Extract the [x, y] coordinate from the center of the cell holding the provided text.  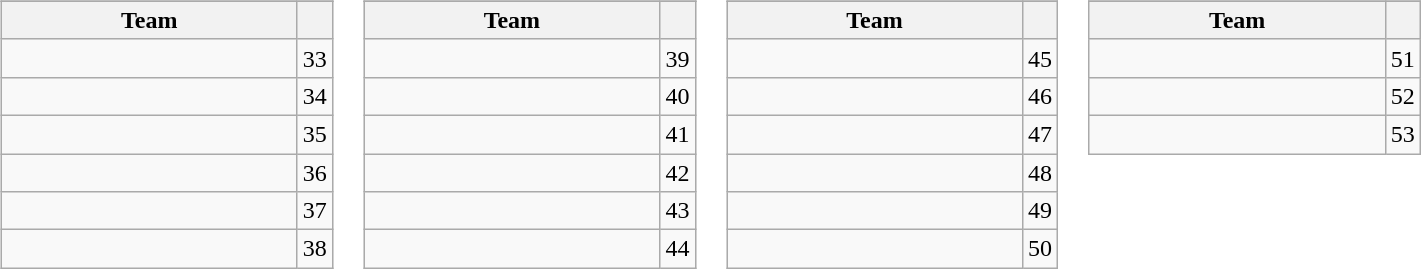
49 [1040, 211]
53 [1402, 134]
44 [678, 249]
46 [1040, 96]
34 [314, 96]
45 [1040, 58]
39 [678, 58]
42 [678, 173]
38 [314, 249]
33 [314, 58]
40 [678, 96]
41 [678, 134]
52 [1402, 96]
43 [678, 211]
48 [1040, 173]
37 [314, 211]
47 [1040, 134]
36 [314, 173]
51 [1402, 58]
35 [314, 134]
50 [1040, 249]
